From the cell containing the given text, extract its center point as [X, Y] coordinate. 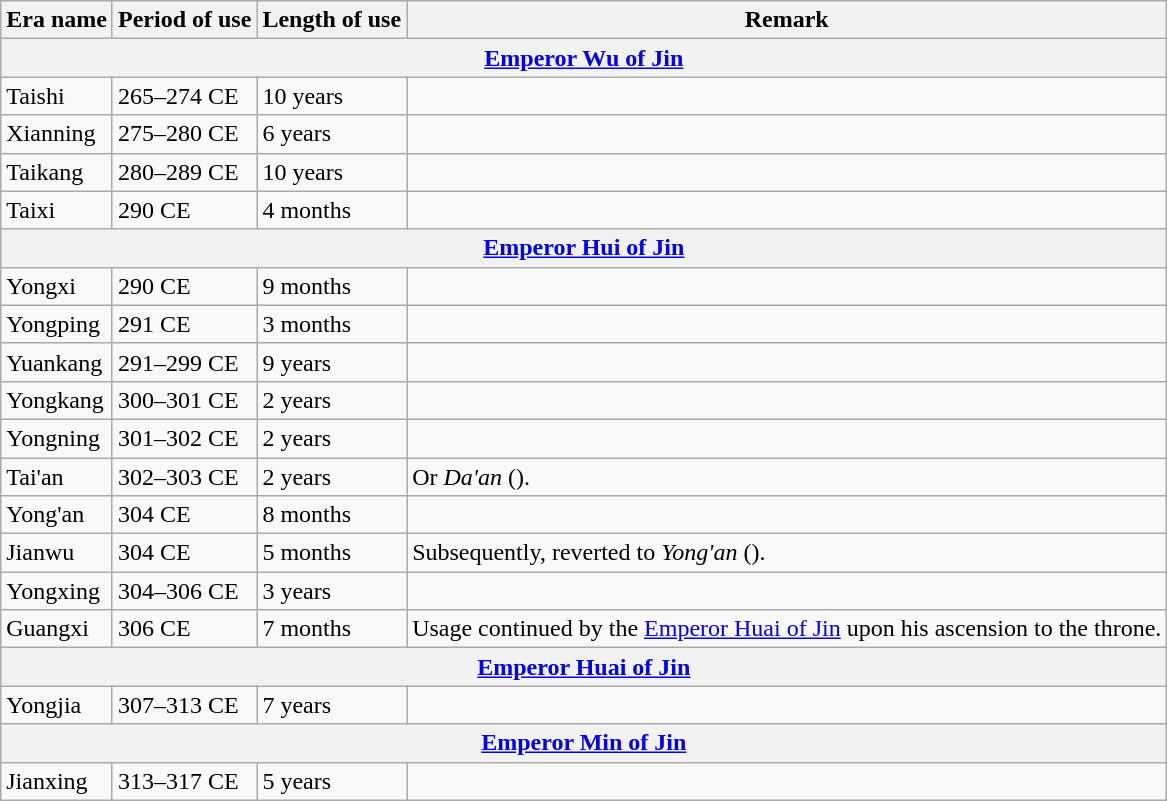
Or Da'an (). [787, 477]
Subsequently, reverted to Yong'an (). [787, 553]
300–301 CE [184, 400]
9 months [332, 286]
Taishi [57, 96]
3 years [332, 591]
5 years [332, 781]
6 years [332, 134]
301–302 CE [184, 438]
8 months [332, 515]
Period of use [184, 20]
Emperor Wu of Jin [584, 58]
Yong'an [57, 515]
Xianning [57, 134]
291–299 CE [184, 362]
7 years [332, 705]
Yongxi [57, 286]
Usage continued by the Emperor Huai of Jin upon his ascension to the throne. [787, 629]
3 months [332, 324]
304–306 CE [184, 591]
Jianxing [57, 781]
Yongjia [57, 705]
Yongping [57, 324]
Yongkang [57, 400]
Length of use [332, 20]
275–280 CE [184, 134]
9 years [332, 362]
302–303 CE [184, 477]
Remark [787, 20]
5 months [332, 553]
Emperor Hui of Jin [584, 248]
313–317 CE [184, 781]
Era name [57, 20]
306 CE [184, 629]
Taikang [57, 172]
Tai'an [57, 477]
Guangxi [57, 629]
Yongxing [57, 591]
Jianwu [57, 553]
Yuankang [57, 362]
Emperor Huai of Jin [584, 667]
280–289 CE [184, 172]
Taixi [57, 210]
7 months [332, 629]
Yongning [57, 438]
307–313 CE [184, 705]
291 CE [184, 324]
265–274 CE [184, 96]
Emperor Min of Jin [584, 743]
4 months [332, 210]
